Scan for the cell matching the given text and deliver its (X, Y) coordinate at center. 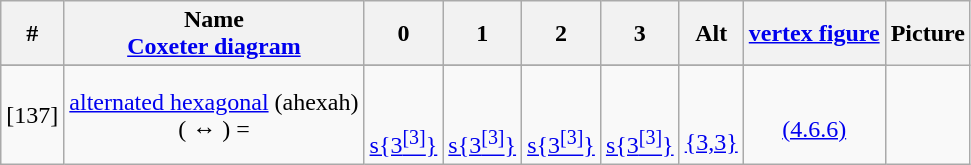
# (32, 34)
2 (562, 34)
vertex figure (814, 34)
{3,3} (711, 116)
alternated hexagonal (ahexah)( ↔ ) = (214, 116)
Picture (928, 34)
Alt (711, 34)
0 (404, 34)
1 (482, 34)
NameCoxeter diagram (214, 34)
[137] (32, 116)
3 (640, 34)
(4.6.6) (814, 116)
